For the text-containing cell, return its midpoint in [X, Y] coordinate format. 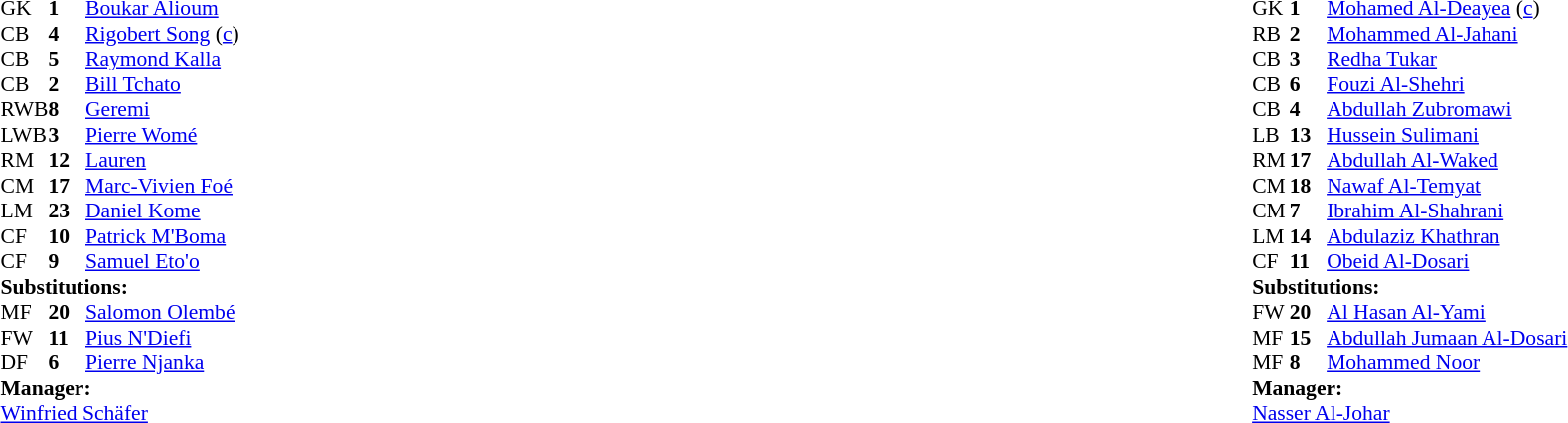
Mohammed Noor [1447, 362]
Pius N'Diefi [163, 338]
Daniel Kome [163, 211]
Samuel Eto'o [163, 261]
10 [67, 236]
LB [1271, 135]
15 [1309, 338]
Mohammed Al-Jahani [1447, 34]
Nawaf Al-Temyat [1447, 186]
Pierre Njanka [163, 362]
Salomon Olembé [163, 313]
14 [1309, 236]
LWB [24, 135]
RWB [24, 110]
Hussein Sulimani [1447, 135]
Fouzi Al-Shehri [1447, 84]
Patrick M'Boma [163, 236]
Redha Tukar [1447, 59]
Ibrahim Al-Shahrani [1447, 211]
Bill Tchato [163, 84]
9 [67, 261]
Raymond Kalla [163, 59]
Abdullah Zubromawi [1447, 110]
RB [1271, 34]
Lauren [163, 160]
Abdullah Jumaan Al-Dosari [1447, 338]
Abdulaziz Khathran [1447, 236]
13 [1309, 135]
Obeid Al-Dosari [1447, 261]
DF [24, 362]
Abdullah Al-Waked [1447, 160]
12 [67, 160]
Al Hasan Al-Yami [1447, 313]
Geremi [163, 110]
23 [67, 211]
Marc-Vivien Foé [163, 186]
Pierre Womé [163, 135]
Rigobert Song (c) [163, 34]
7 [1309, 211]
18 [1309, 186]
5 [67, 59]
